Pinpoint the cell where the given text exists, returning its [x, y] midpoint coordinate. 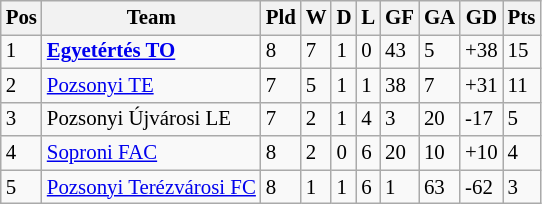
43 [400, 51]
38 [400, 85]
+31 [481, 85]
+38 [481, 51]
10 [440, 153]
GF [400, 18]
L [368, 18]
Egyetértés TO [152, 51]
Pos [22, 18]
D [344, 18]
63 [440, 187]
GD [481, 18]
Pozsonyi Újvárosi LE [152, 119]
Pozsonyi TE [152, 85]
Pozsonyi Terézvárosi FC [152, 187]
Soproni FAC [152, 153]
Pts [522, 18]
W [316, 18]
-62 [481, 187]
GA [440, 18]
+10 [481, 153]
15 [522, 51]
Team [152, 18]
-17 [481, 119]
11 [522, 85]
Pld [281, 18]
